Extract the [x, y] coordinate from the center of the cell holding the provided text.  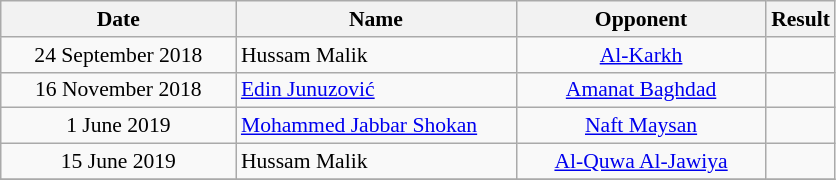
Edin Junuzović [376, 90]
Naft Maysan [641, 126]
15 June 2019 [118, 162]
Al-Karkh [641, 55]
24 September 2018 [118, 55]
1 June 2019 [118, 126]
Opponent [641, 19]
Date [118, 19]
Name [376, 19]
Result [800, 19]
Mohammed Jabbar Shokan [376, 126]
Al-Quwa Al-Jawiya [641, 162]
16 November 2018 [118, 90]
Amanat Baghdad [641, 90]
